Capture the cell that displays the provided text and extract its [x, y] central coordinate. 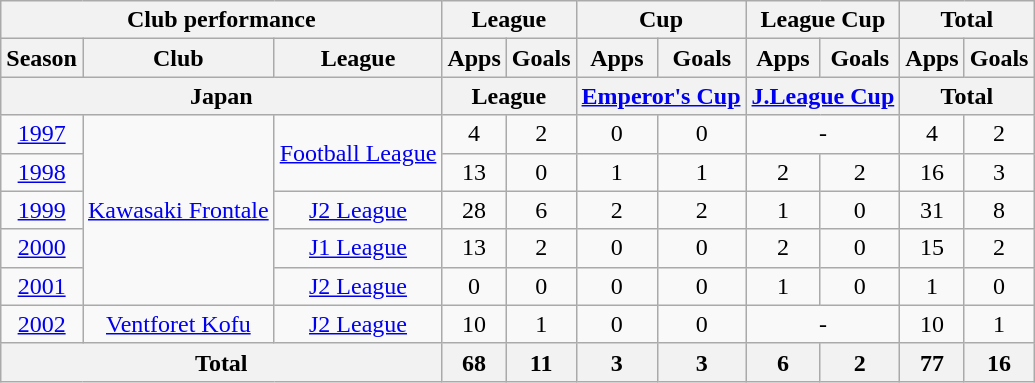
28 [474, 210]
1998 [42, 172]
11 [541, 362]
Ventforet Kofu [178, 324]
77 [932, 362]
Cup [661, 20]
1999 [42, 210]
2001 [42, 286]
J.League Cup [823, 96]
Season [42, 58]
Club [178, 58]
8 [999, 210]
J1 League [358, 248]
Emperor's Cup [661, 96]
2002 [42, 324]
Japan [222, 96]
Football League [358, 153]
31 [932, 210]
15 [932, 248]
68 [474, 362]
Kawasaki Frontale [178, 210]
Club performance [222, 20]
2000 [42, 248]
League Cup [823, 20]
1997 [42, 134]
